Extract the [x, y] coordinate from the center of the cell holding the provided text.  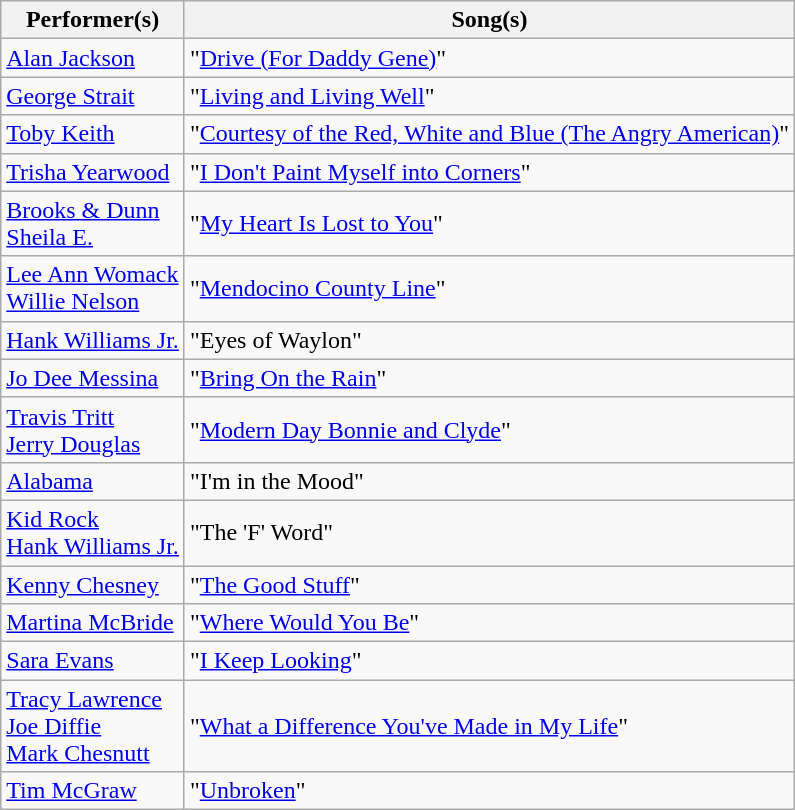
"Modern Day Bonnie and Clyde" [489, 430]
"Bring On the Rain" [489, 378]
"The 'F' Word" [489, 532]
"Courtesy of the Red, White and Blue (The Angry American)" [489, 134]
Alan Jackson [93, 58]
Kid RockHank Williams Jr. [93, 532]
Jo Dee Messina [93, 378]
Hank Williams Jr. [93, 340]
Trisha Yearwood [93, 172]
George Strait [93, 96]
"Eyes of Waylon" [489, 340]
Tim McGraw [93, 791]
"Unbroken" [489, 791]
"My Heart Is Lost to You" [489, 224]
"I Keep Looking" [489, 661]
"Mendocino County Line" [489, 288]
Toby Keith [93, 134]
Martina McBride [93, 623]
Travis TrittJerry Douglas [93, 430]
"Where Would You Be" [489, 623]
Lee Ann WomackWillie Nelson [93, 288]
Song(s) [489, 20]
Kenny Chesney [93, 585]
Performer(s) [93, 20]
"The Good Stuff" [489, 585]
"What a Difference You've Made in My Life" [489, 726]
"I'm in the Mood" [489, 481]
Alabama [93, 481]
"Living and Living Well" [489, 96]
"I Don't Paint Myself into Corners" [489, 172]
Brooks & DunnSheila E. [93, 224]
Sara Evans [93, 661]
Tracy LawrenceJoe DiffieMark Chesnutt [93, 726]
"Drive (For Daddy Gene)" [489, 58]
